Extract the [x, y] coordinate from the center of the cell holding the provided text.  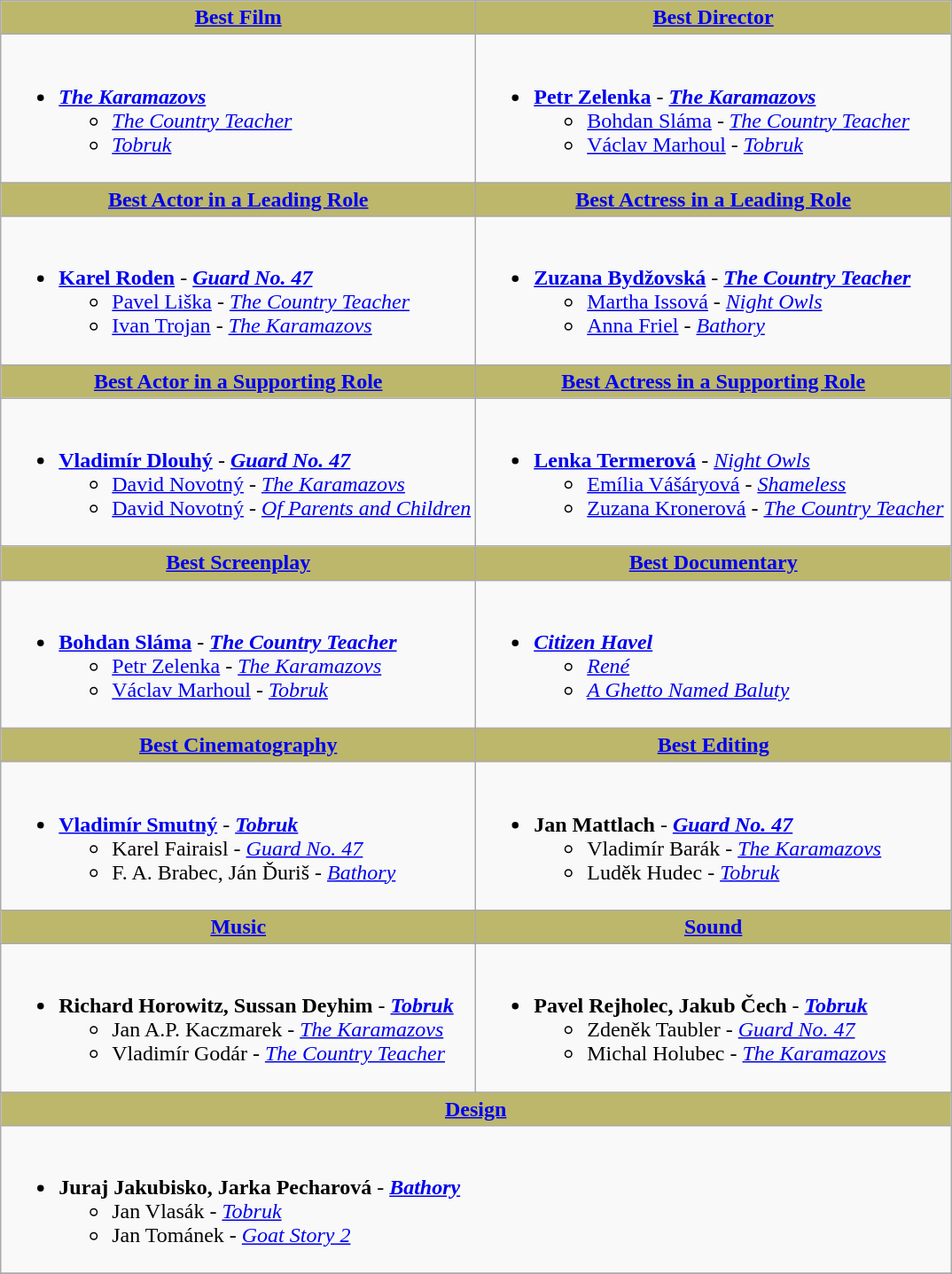
Music [238, 926]
Pavel Rejholec, Jakub Čech - TobrukZdeněk Taubler - Guard No. 47Michal Holubec - The Karamazovs [714, 1018]
Juraj Jakubisko, Jarka Pecharová - BathoryJan Vlasák - TobrukJan Tománek - Goat Story 2 [476, 1200]
Best Actress in a Supporting Role [714, 381]
Best Editing [714, 745]
Vladimír Dlouhý - Guard No. 47David Novotný - The KaramazovsDavid Novotný - Of Parents and Children [238, 472]
Best Documentary [714, 563]
Best Film [238, 18]
Best Screenplay [238, 563]
Lenka Termerová - Night OwlsEmília Vášáryová - ShamelessZuzana Kronerová - The Country Teacher [714, 472]
Bohdan Sláma - The Country TeacherPetr Zelenka - The KaramazovsVáclav Marhoul - Tobruk [238, 654]
Best Actor in a Supporting Role [238, 381]
Design [476, 1109]
Vladimír Smutný - TobrukKarel Fairaisl - Guard No. 47F. A. Brabec, Ján Ďuriš - Bathory [238, 835]
Best Actor in a Leading Role [238, 199]
Best Actress in a Leading Role [714, 199]
Petr Zelenka - The KaramazovsBohdan Sláma - The Country TeacherVáclav Marhoul - Tobruk [714, 108]
Zuzana Bydžovská - The Country TeacherMartha Issová - Night OwlsAnna Friel - Bathory [714, 291]
The KaramazovsThe Country TeacherTobruk [238, 108]
Sound [714, 926]
Richard Horowitz, Sussan Deyhim - TobrukJan A.P. Kaczmarek - The KaramazovsVladimír Godár - The Country Teacher [238, 1018]
Karel Roden - Guard No. 47Pavel Liška - The Country TeacherIvan Trojan - The Karamazovs [238, 291]
Jan Mattlach - Guard No. 47Vladimír Barák - The KaramazovsLuděk Hudec - Tobruk [714, 835]
Best Director [714, 18]
Best Cinematography [238, 745]
Citizen HavelRenéA Ghetto Named Baluty [714, 654]
